Find where the given text appears and provide that cell's center as [X, Y] coordinate. 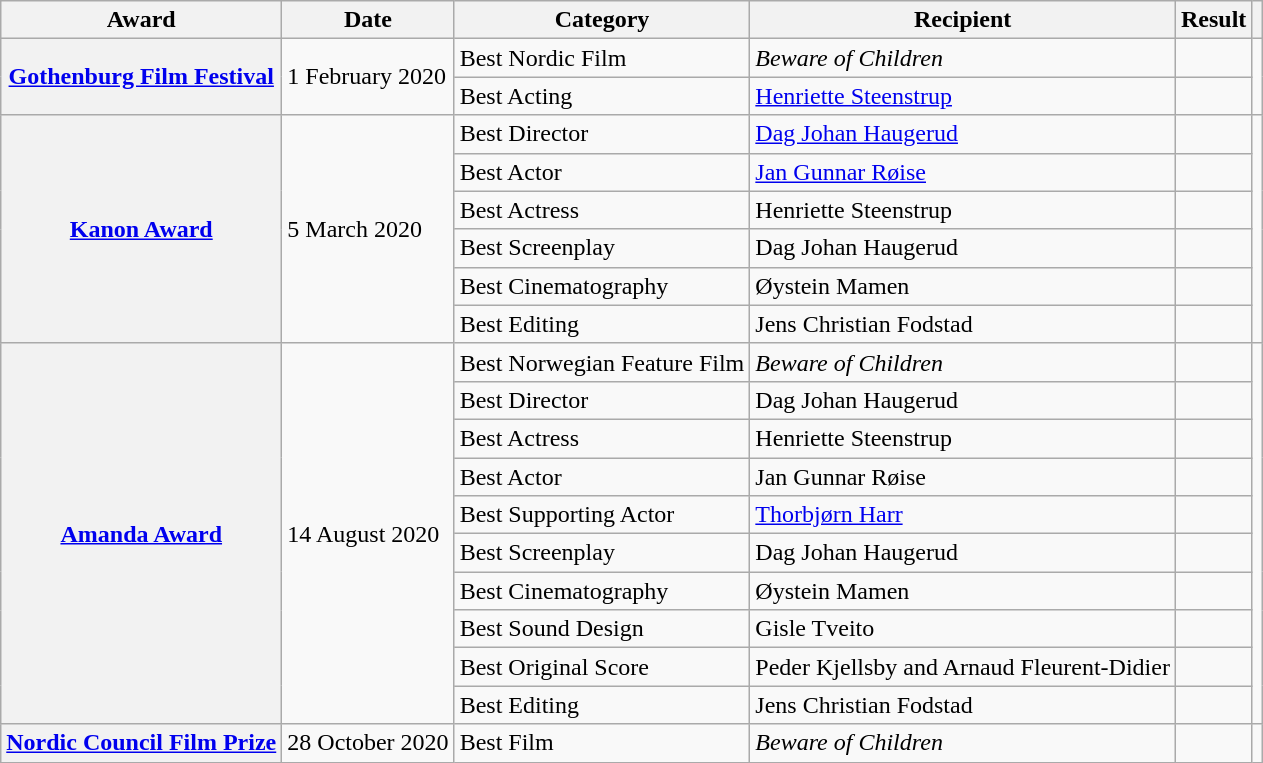
Best Original Score [602, 667]
Award [142, 20]
Best Sound Design [602, 629]
Gothenburg Film Festival [142, 77]
28 October 2020 [368, 743]
Result [1213, 20]
Best Film [602, 743]
14 August 2020 [368, 534]
Category [602, 20]
Best Norwegian Feature Film [602, 362]
Best Supporting Actor [602, 515]
Peder Kjellsby and Arnaud Fleurent-Didier [963, 667]
Recipient [963, 20]
Best Acting [602, 96]
Nordic Council Film Prize [142, 743]
Thorbjørn Harr [963, 515]
Kanon Award [142, 229]
1 February 2020 [368, 77]
Gisle Tveito [963, 629]
Date [368, 20]
Best Nordic Film [602, 58]
5 March 2020 [368, 229]
Amanda Award [142, 534]
